Capture the cell that displays the provided text and extract its [x, y] central coordinate. 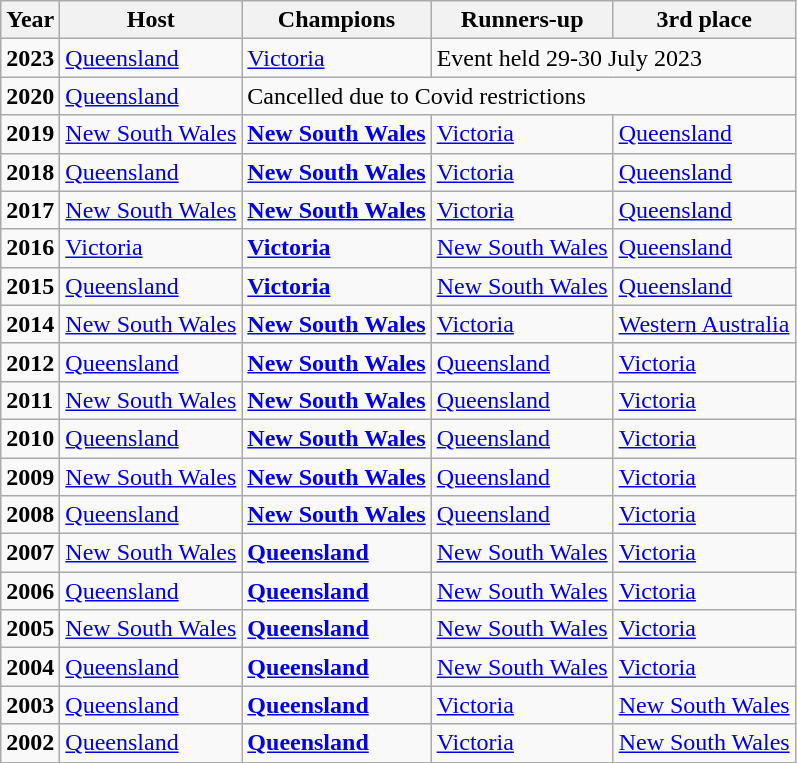
2017 [30, 210]
Event held 29-30 July 2023 [613, 58]
Host [151, 20]
2002 [30, 743]
2003 [30, 705]
2008 [30, 515]
3rd place [704, 20]
2004 [30, 667]
2020 [30, 96]
2016 [30, 248]
2010 [30, 438]
2023 [30, 58]
2012 [30, 362]
2005 [30, 629]
2015 [30, 286]
2019 [30, 134]
2011 [30, 400]
2006 [30, 591]
Cancelled due to Covid restrictions [518, 96]
2018 [30, 172]
Champions [336, 20]
Runners-up [522, 20]
2007 [30, 553]
2009 [30, 477]
2014 [30, 324]
Year [30, 20]
Western Australia [704, 324]
